Capture the cell that displays the provided text and extract its (x, y) central coordinate. 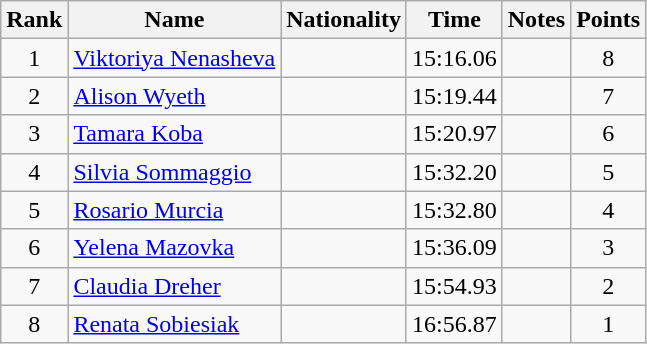
Viktoriya Nenasheva (174, 58)
Claudia Dreher (174, 286)
Silvia Sommaggio (174, 172)
Name (174, 20)
Alison Wyeth (174, 96)
15:36.09 (454, 248)
15:16.06 (454, 58)
16:56.87 (454, 324)
Renata Sobiesiak (174, 324)
Tamara Koba (174, 134)
Time (454, 20)
15:32.80 (454, 210)
15:32.20 (454, 172)
15:54.93 (454, 286)
Notes (536, 20)
Rank (34, 20)
15:20.97 (454, 134)
Nationality (344, 20)
Yelena Mazovka (174, 248)
Rosario Murcia (174, 210)
15:19.44 (454, 96)
Points (608, 20)
